Determine the (x, y) coordinate at the center of the cell enclosing the given text.  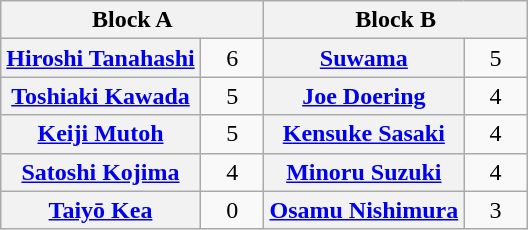
Block B (396, 20)
Osamu Nishimura (364, 210)
Keiji Mutoh (101, 134)
Joe Doering (364, 96)
Minoru Suzuki (364, 172)
6 (232, 58)
Kensuke Sasaki (364, 134)
Hiroshi Tanahashi (101, 58)
0 (232, 210)
Suwama (364, 58)
Taiyō Kea (101, 210)
Toshiaki Kawada (101, 96)
Block A (132, 20)
3 (496, 210)
Satoshi Kojima (101, 172)
